Provide the (X, Y) coordinate of the cell's center where the given text is located.  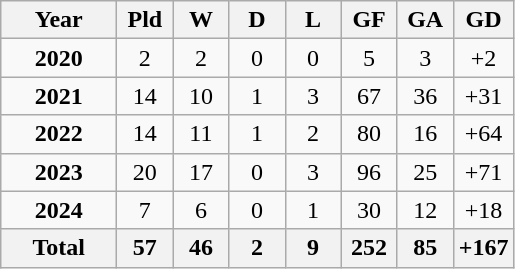
17 (201, 172)
GD (484, 20)
Total (59, 248)
+167 (484, 248)
+64 (484, 134)
+2 (484, 58)
D (257, 20)
9 (313, 248)
67 (369, 96)
+18 (484, 210)
25 (425, 172)
Pld (145, 20)
5 (369, 58)
80 (369, 134)
2022 (59, 134)
2021 (59, 96)
7 (145, 210)
85 (425, 248)
W (201, 20)
30 (369, 210)
10 (201, 96)
Year (59, 20)
16 (425, 134)
GF (369, 20)
46 (201, 248)
L (313, 20)
2024 (59, 210)
2020 (59, 58)
96 (369, 172)
12 (425, 210)
+31 (484, 96)
2023 (59, 172)
GA (425, 20)
11 (201, 134)
252 (369, 248)
36 (425, 96)
6 (201, 210)
20 (145, 172)
+71 (484, 172)
57 (145, 248)
